Capture the cell that displays the provided text and extract its [X, Y] central coordinate. 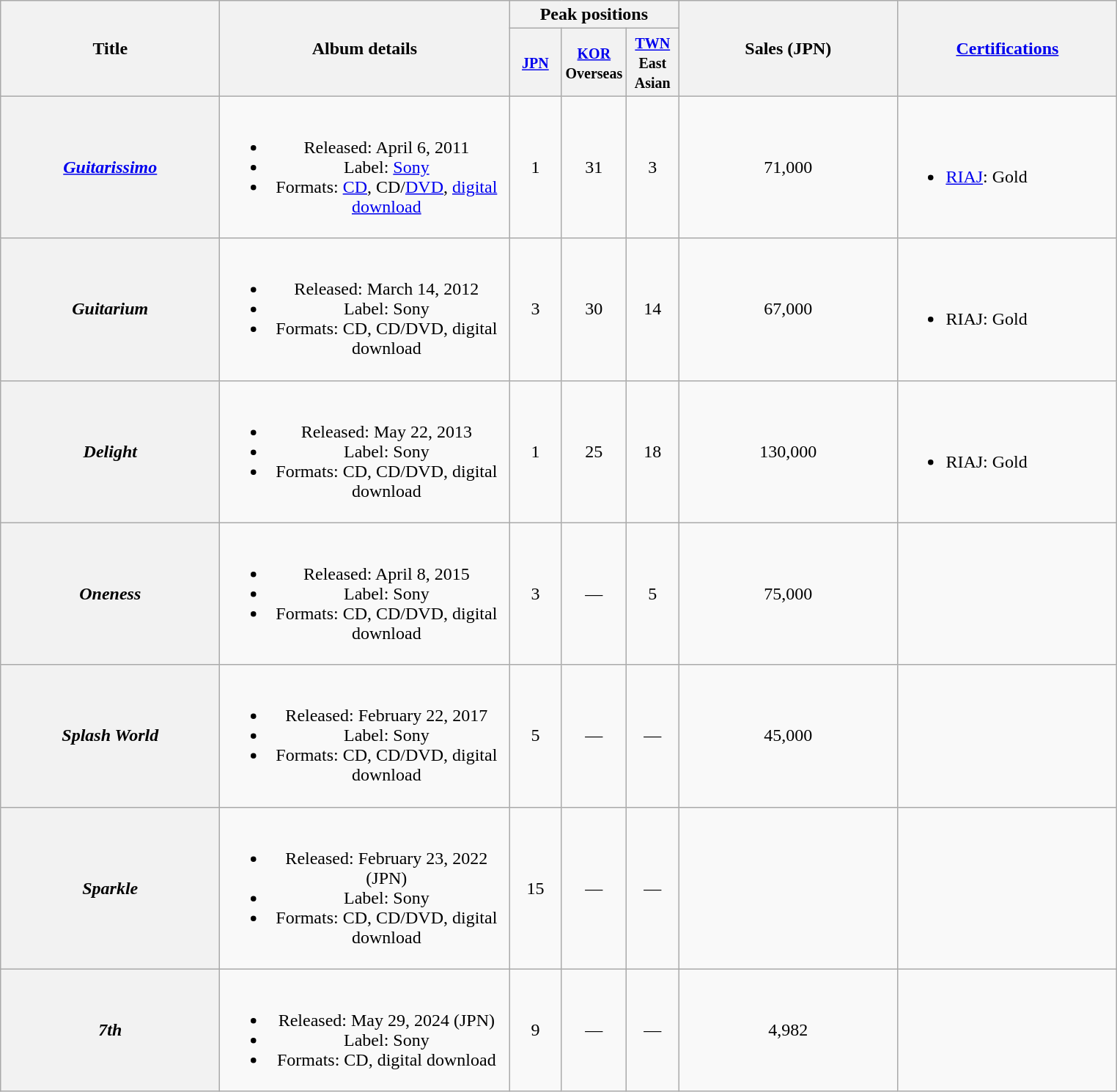
Oneness [110, 594]
75,000 [789, 594]
Title [110, 48]
45,000 [789, 736]
18 [652, 451]
31 [594, 167]
Released: March 14, 2012 Label: SonyFormats: CD, CD/DVD, digital download [365, 309]
4,982 [789, 1030]
Released: April 8, 2015 Label: SonyFormats: CD, CD/DVD, digital download [365, 594]
130,000 [789, 451]
Guitarium [110, 309]
Guitarissimo [110, 167]
Peak positions [594, 15]
14 [652, 309]
15 [535, 888]
Released: May 22, 2013 Label: SonyFormats: CD, CD/DVD, digital download [365, 451]
Released: May 29, 2024 (JPN)Label: SonyFormats: CD, digital download [365, 1030]
Sparkle [110, 888]
TWN East Asian [652, 62]
30 [594, 309]
JPN [535, 62]
Released: February 23, 2022 (JPN)Label: SonyFormats: CD, CD/DVD, digital download [365, 888]
Sales (JPN) [789, 48]
Splash World [110, 736]
KOROverseas [594, 62]
Released: April 6, 2011 Label: SonyFormats: CD, CD/DVD, digital download [365, 167]
Certifications [1007, 48]
67,000 [789, 309]
Delight [110, 451]
Album details [365, 48]
Released: February 22, 2017 Label: SonyFormats: CD, CD/DVD, digital download [365, 736]
7th [110, 1030]
71,000 [789, 167]
25 [594, 451]
9 [535, 1030]
